Capture the cell that displays the provided text and extract its [X, Y] central coordinate. 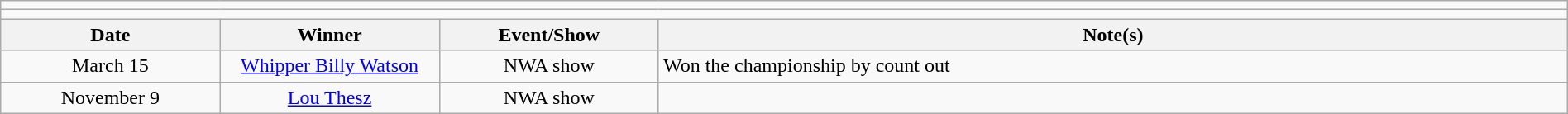
Won the championship by count out [1113, 66]
March 15 [111, 66]
Note(s) [1113, 35]
Whipper Billy Watson [329, 66]
Event/Show [549, 35]
Date [111, 35]
November 9 [111, 97]
Winner [329, 35]
Lou Thesz [329, 97]
